Find where the given text appears and provide that cell's center as (X, Y) coordinate. 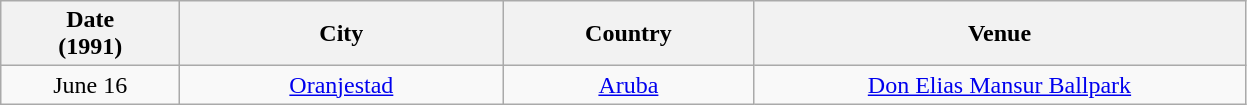
City (342, 34)
June 16 (90, 85)
Country (628, 34)
Oranjestad (342, 85)
Aruba (628, 85)
Date(1991) (90, 34)
Don Elias Mansur Ballpark (1000, 85)
Venue (1000, 34)
